Return [X, Y] of the center of cell containing provided text 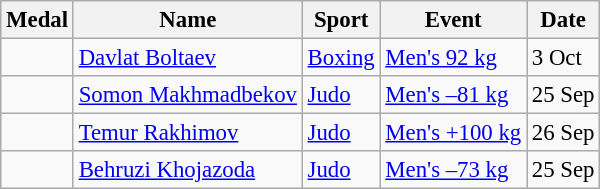
Sport [341, 20]
Temur Rakhimov [188, 133]
Men's –73 kg [454, 170]
Men's 92 kg [454, 58]
Name [188, 20]
Men's +100 kg [454, 133]
26 Sep [562, 133]
Date [562, 20]
Event [454, 20]
Men's –81 kg [454, 95]
Boxing [341, 58]
Behruzi Khojazoda [188, 170]
Davlat Boltaev [188, 58]
Somon Makhmadbekov [188, 95]
Medal [38, 20]
3 Oct [562, 58]
